Return [X, Y] of the center of cell containing provided text 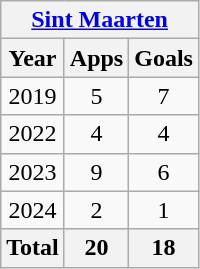
2024 [33, 210]
Sint Maarten [100, 20]
Apps [96, 58]
7 [164, 96]
20 [96, 248]
18 [164, 248]
2023 [33, 172]
Total [33, 248]
1 [164, 210]
Goals [164, 58]
9 [96, 172]
5 [96, 96]
Year [33, 58]
2019 [33, 96]
2 [96, 210]
2022 [33, 134]
6 [164, 172]
